Extract the (X, Y) coordinate from the center of the cell holding the provided text.  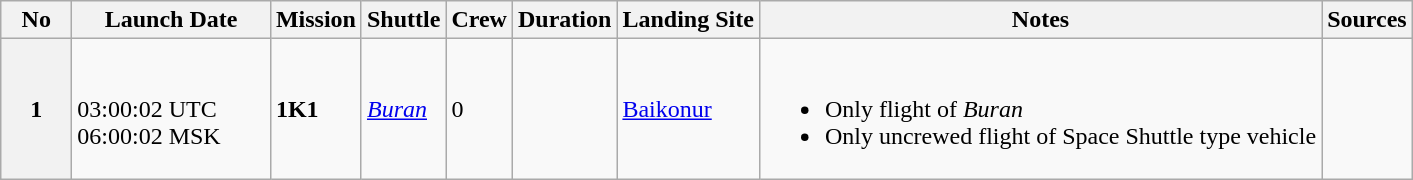
Notes (1040, 20)
Shuttle (403, 20)
Buran (403, 109)
Duration (564, 20)
Mission (316, 20)
Landing Site (688, 20)
0 (480, 109)
03:00:02 UTC06:00:02 MSK (172, 109)
Baikonur (688, 109)
Only flight of BuranOnly uncrewed flight of Space Shuttle type vehicle (1040, 109)
Crew (480, 20)
Launch Date (172, 20)
Sources (1368, 20)
1K1 (316, 109)
1 (36, 109)
No (36, 20)
